Output the [X, Y] coordinate of the center of the cell containing the given text.  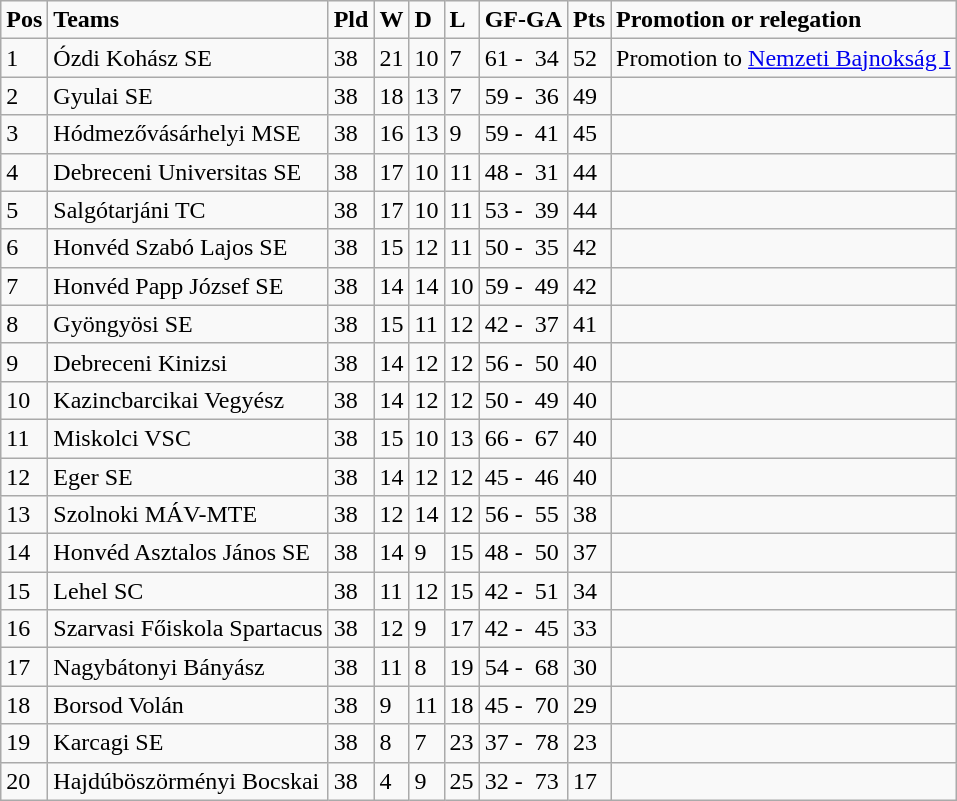
25 [462, 781]
53 - 39 [523, 210]
3 [24, 134]
59 - 36 [523, 96]
33 [588, 629]
61 - 34 [523, 58]
Honvéd Szabó Lajos SE [188, 248]
Nagybátonyi Bányász [188, 667]
Pos [24, 20]
Salgótarjáni TC [188, 210]
2 [24, 96]
Kazincbarcikai Vegyész [188, 400]
59 - 41 [523, 134]
56 - 55 [523, 515]
W [392, 20]
Szolnoki MÁV-MTE [188, 515]
42 - 45 [523, 629]
45 - 70 [523, 705]
37 - 78 [523, 743]
37 [588, 553]
20 [24, 781]
Teams [188, 20]
Lehel SC [188, 591]
30 [588, 667]
49 [588, 96]
Eger SE [188, 477]
Miskolci VSC [188, 438]
50 - 35 [523, 248]
59 - 49 [523, 286]
Promotion to Nemzeti Bajnokság I [784, 58]
54 - 68 [523, 667]
66 - 67 [523, 438]
45 [588, 134]
5 [24, 210]
42 - 37 [523, 324]
52 [588, 58]
Promotion or relegation [784, 20]
Gyulai SE [188, 96]
34 [588, 591]
Honvéd Asztalos János SE [188, 553]
Honvéd Papp József SE [188, 286]
Borsod Volán [188, 705]
Gyöngyösi SE [188, 324]
48 - 31 [523, 172]
Hajdúböszörményi Bocskai [188, 781]
6 [24, 248]
Ózdi Kohász SE [188, 58]
L [462, 20]
Szarvasi Főiskola Spartacus [188, 629]
56 - 50 [523, 362]
Debreceni Kinizsi [188, 362]
GF-GA [523, 20]
50 - 49 [523, 400]
Pts [588, 20]
Pld [351, 20]
D [426, 20]
48 - 50 [523, 553]
41 [588, 324]
Karcagi SE [188, 743]
1 [24, 58]
42 - 51 [523, 591]
32 - 73 [523, 781]
29 [588, 705]
45 - 46 [523, 477]
21 [392, 58]
Hódmezővásárhelyi MSE [188, 134]
Debreceni Universitas SE [188, 172]
